Locate the cell with the specified text and output its [X, Y] center coordinate. 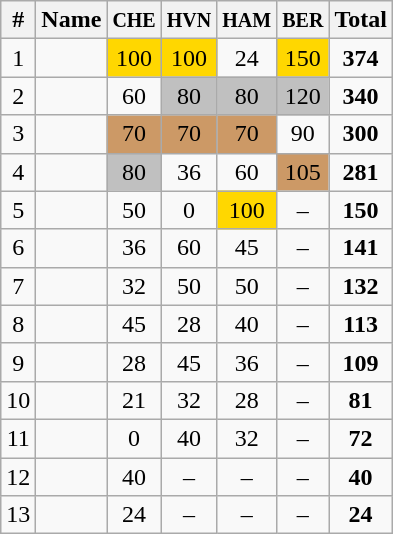
# [18, 20]
105 [303, 172]
4 [18, 172]
13 [18, 515]
6 [18, 248]
300 [361, 134]
21 [134, 400]
141 [361, 248]
113 [361, 324]
HAM [247, 20]
281 [361, 172]
109 [361, 362]
11 [18, 438]
BER [303, 20]
72 [361, 438]
5 [18, 210]
8 [18, 324]
374 [361, 58]
9 [18, 362]
90 [303, 134]
Name [72, 20]
120 [303, 96]
81 [361, 400]
7 [18, 286]
2 [18, 96]
Total [361, 20]
1 [18, 58]
340 [361, 96]
CHE [134, 20]
10 [18, 400]
132 [361, 286]
3 [18, 134]
12 [18, 477]
HVN [189, 20]
